Detect which cell encompasses the target text, then output its [X, Y] center coordinate. 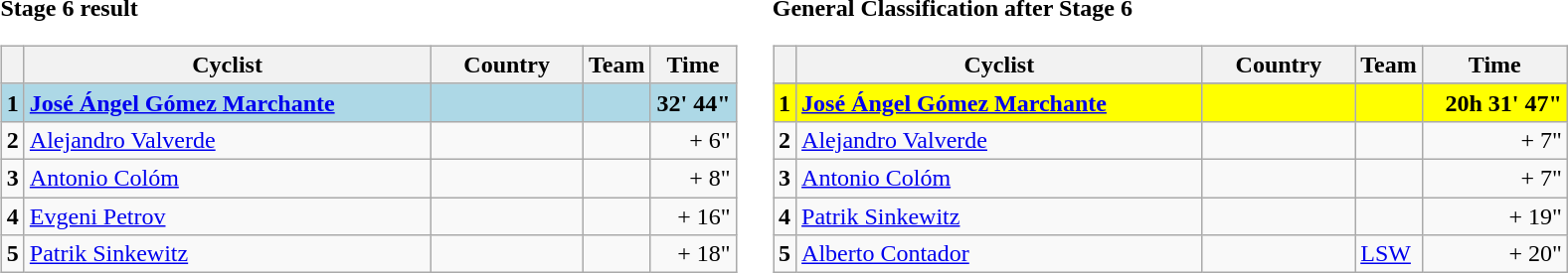
+ 18" [693, 254]
Evgeni Petrov [227, 215]
32' 44" [693, 102]
LSW [1389, 254]
+ 8" [693, 178]
+ 19" [1494, 215]
20h 31' 47" [1494, 102]
Alberto Contador [1000, 254]
+ 6" [693, 140]
+ 16" [693, 215]
+ 20" [1494, 254]
